Output the [x, y] coordinate of the center of the cell containing the given text.  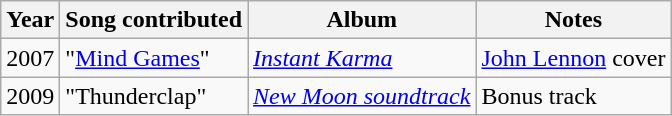
2009 [30, 96]
Song contributed [154, 20]
Instant Karma [362, 58]
Album [362, 20]
Bonus track [574, 96]
"Mind Games" [154, 58]
Notes [574, 20]
John Lennon cover [574, 58]
New Moon soundtrack [362, 96]
2007 [30, 58]
Year [30, 20]
"Thunderclap" [154, 96]
